From the cell containing the given text, extract its center point as [X, Y] coordinate. 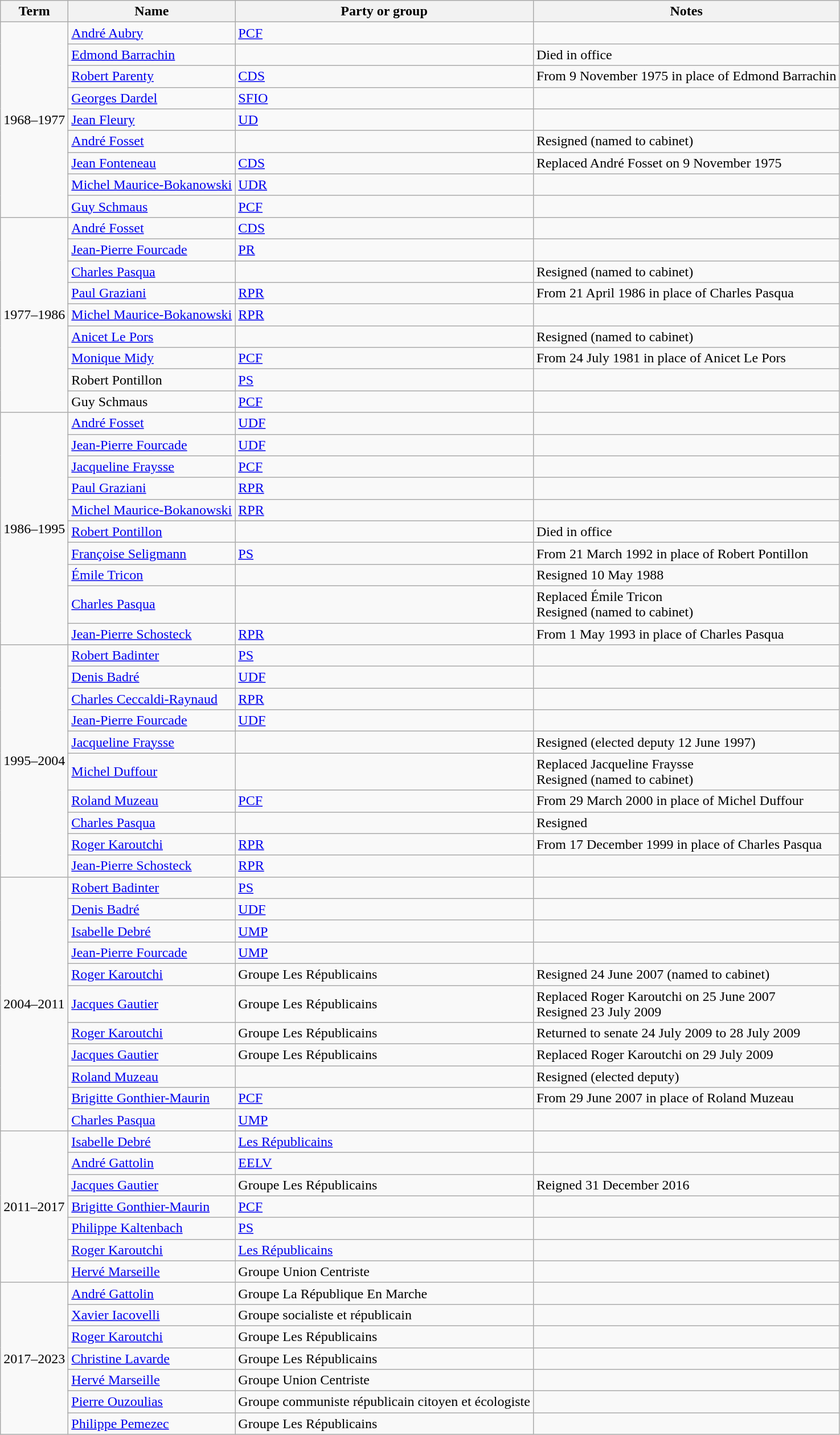
Philippe Pemezec [151, 1424]
Jean Fonteneau [151, 163]
PR [384, 250]
From 21 April 1986 in place of Charles Pasqua [686, 293]
Groupe La République En Marche [384, 1293]
Philippe Kaltenbach [151, 1228]
Replaced Émile TriconResigned (named to cabinet) [686, 604]
1977–1986 [34, 314]
Replaced Roger Karoutchi on 29 July 2009 [686, 1055]
SFIO [384, 98]
Reigned 31 December 2016 [686, 1185]
Groupe communiste républicain citoyen et écologiste [384, 1402]
Resigned 24 June 2007 (named to cabinet) [686, 974]
UDR [384, 185]
2017–2023 [34, 1358]
From 1 May 1993 in place of Charles Pasqua [686, 634]
From 21 March 1992 in place of Robert Pontillon [686, 553]
EELV [384, 1163]
Christine Lavarde [151, 1359]
2011–2017 [34, 1207]
2004–2011 [34, 1004]
Monique Midy [151, 358]
From 17 December 1999 in place of Charles Pasqua [686, 844]
Replaced Roger Karoutchi on 25 June 2007Resigned 23 July 2009 [686, 1004]
Notes [686, 11]
Edmond Barrachin [151, 55]
Returned to senate 24 July 2009 to 28 July 2009 [686, 1033]
Replaced Jacqueline FraysseResigned (named to cabinet) [686, 771]
Resigned [686, 823]
From 29 March 2000 in place of Michel Duffour [686, 801]
Jean Fleury [151, 120]
UD [384, 120]
André Aubry [151, 33]
Party or group [384, 11]
From 24 July 1981 in place of Anicet Le Pors [686, 358]
1995–2004 [34, 761]
Michel Duffour [151, 771]
Xavier Iacovelli [151, 1315]
Charles Ceccaldi-Raynaud [151, 699]
Replaced André Fosset on 9 November 1975 [686, 163]
1968–1977 [34, 120]
Resigned (elected deputy) [686, 1077]
Françoise Seligmann [151, 553]
Groupe socialiste et républicain [384, 1315]
From 29 June 2007 in place of Roland Muzeau [686, 1098]
Term [34, 11]
Resigned (elected deputy 12 June 1997) [686, 742]
Pierre Ouzoulias [151, 1402]
Name [151, 11]
Émile Tricon [151, 575]
Anicet Le Pors [151, 337]
Robert Parenty [151, 76]
Georges Dardel [151, 98]
1986–1995 [34, 529]
From 9 November 1975 in place of Edmond Barrachin [686, 76]
Resigned 10 May 1988 [686, 575]
